Extract the [X, Y] coordinate from the center of the cell holding the provided text.  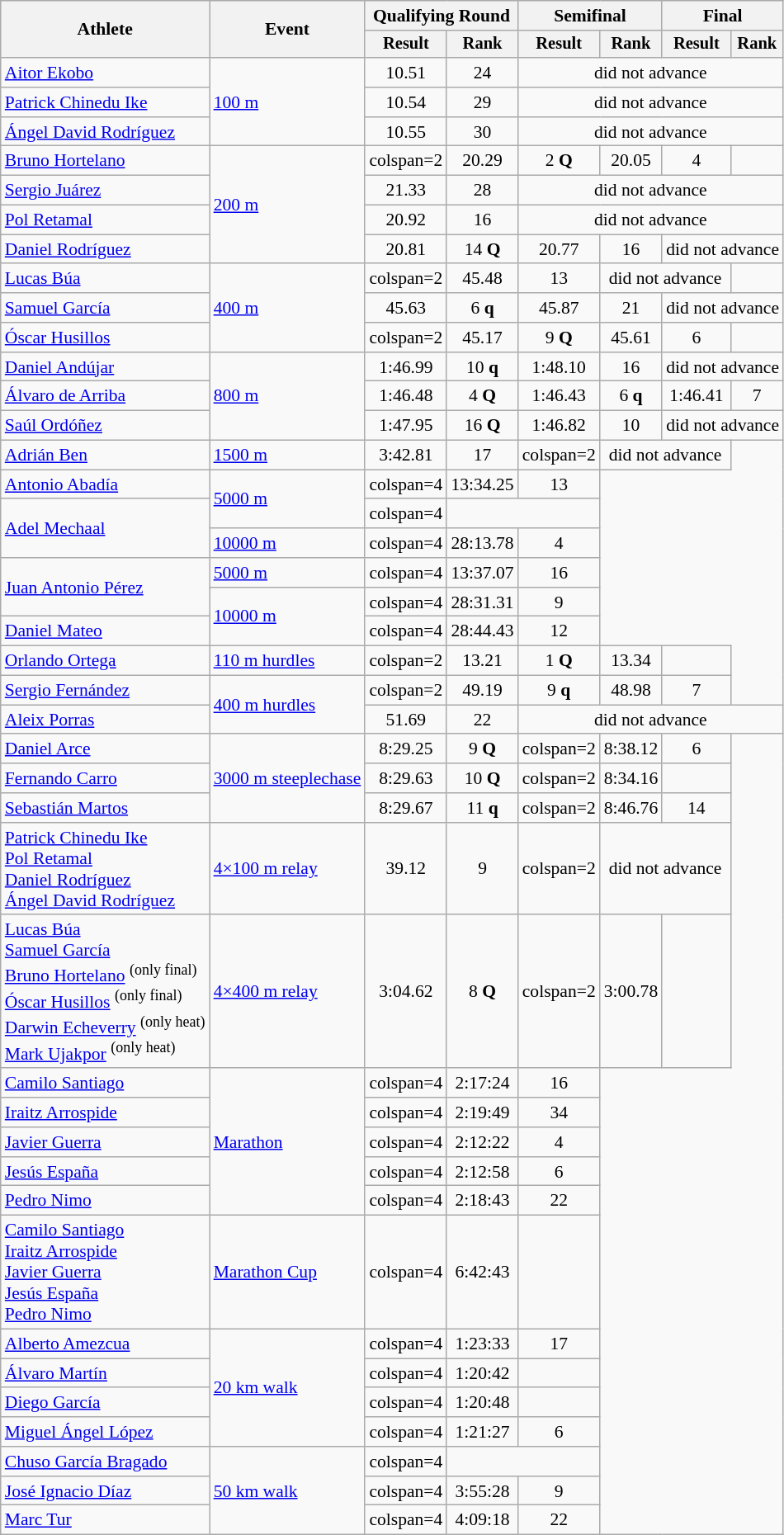
Bruno Hortelano [106, 161]
16 Q [482, 426]
Semifinal [591, 16]
1500 m [287, 456]
20.29 [482, 161]
3:00.78 [631, 992]
3:04.62 [406, 992]
110 m hurdles [287, 661]
20.92 [406, 220]
Aleix Porras [106, 720]
Sergio Juárez [106, 191]
10 Q [482, 778]
6:42:43 [482, 1273]
2:12:58 [482, 1172]
1:20:48 [482, 1403]
4×400 m relay [287, 992]
200 m [287, 205]
24 [482, 73]
400 m [287, 309]
50 km walk [287, 1490]
Sergio Fernández [106, 691]
20 km walk [287, 1387]
Pedro Nimo [106, 1201]
Marathon Cup [287, 1273]
20.77 [560, 249]
11 q [482, 808]
8:46.76 [631, 808]
13:34.25 [482, 484]
Iraitz Arrospide [106, 1112]
Patrick Chinedu IkePol RetamalDaniel RodríguezÁngel David Rodríguez [106, 869]
1:23:33 [482, 1344]
48.98 [631, 691]
Óscar Husillos [106, 338]
34 [560, 1112]
14 [697, 808]
51.69 [406, 720]
29 [482, 102]
Adrián Ben [106, 456]
1:47.95 [406, 426]
10.54 [406, 102]
Aitor Ekobo [106, 73]
Event [287, 30]
20.81 [406, 249]
Camilo Santiago [106, 1084]
39.12 [406, 869]
8:29.67 [406, 808]
8:34.16 [631, 778]
8 Q [482, 992]
1:20:42 [482, 1373]
Daniel Mateo [106, 631]
Álvaro Martín [106, 1373]
Alberto Amezcua [106, 1344]
8:38.12 [631, 749]
Patrick Chinedu Ike [106, 102]
3:55:28 [482, 1491]
45.17 [482, 338]
28:13.78 [482, 543]
45.61 [631, 338]
28 [482, 191]
10.51 [406, 73]
2:17:24 [482, 1084]
45.63 [406, 308]
Pol Retamal [106, 220]
20.05 [631, 161]
12 [560, 631]
Samuel García [106, 308]
800 m [287, 396]
4:09:18 [482, 1520]
Final [723, 16]
Adel Mechaal [106, 528]
Javier Guerra [106, 1142]
1:46.43 [560, 396]
Qualifying Round [441, 16]
1:21:27 [482, 1432]
Álvaro de Arriba [106, 396]
49.19 [482, 691]
2 Q [560, 161]
Antonio Abadía [106, 484]
8:29.25 [406, 749]
13:37.07 [482, 573]
1:46.82 [560, 426]
3000 m steeplechase [287, 779]
Daniel Andújar [106, 367]
Chuso García Bragado [106, 1462]
10 [631, 426]
3:42.81 [406, 456]
Camilo SantiagoIraitz ArrospideJavier GuerraJesús EspañaPedro Nimo [106, 1273]
4×100 m relay [287, 869]
13.34 [631, 661]
1:46.48 [406, 396]
Saúl Ordóñez [106, 426]
9 q [560, 691]
21 [631, 308]
Juan Antonio Pérez [106, 588]
Orlando Ortega [106, 661]
400 m hurdles [287, 705]
13.21 [482, 661]
José Ignacio Díaz [106, 1491]
2:12:22 [482, 1142]
10.55 [406, 132]
Diego García [106, 1403]
8:29.63 [406, 778]
45.48 [482, 279]
Jesús España [106, 1172]
Marathon [287, 1142]
Miguel Ángel López [106, 1432]
21.33 [406, 191]
Lucas Búa [106, 279]
2:19:49 [482, 1112]
Ángel David Rodríguez [106, 132]
14 Q [482, 249]
Fernando Carro [106, 778]
Sebastián Martos [106, 808]
1 Q [560, 661]
1:46.41 [697, 396]
28:31.31 [482, 602]
45.87 [560, 308]
Daniel Rodríguez [106, 249]
100 m [287, 102]
Athlete [106, 30]
4 Q [482, 396]
2:18:43 [482, 1201]
30 [482, 132]
1:48.10 [560, 367]
Daniel Arce [106, 749]
Marc Tur [106, 1520]
Lucas BúaSamuel GarcíaBruno Hortelano (only final)Óscar Husillos (only final)Darwin Echeverry (only heat)Mark Ujakpor (only heat) [106, 992]
10 q [482, 367]
1:46.99 [406, 367]
28:44.43 [482, 631]
